Identify which cell holds the provided text, then report its [x, y] central coordinate. 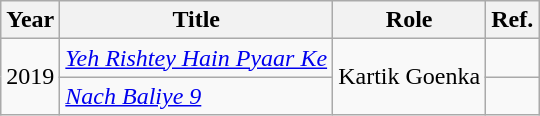
Nach Baliye 9 [196, 96]
Ref. [512, 20]
Yeh Rishtey Hain Pyaar Ke [196, 58]
Kartik Goenka [410, 77]
2019 [30, 77]
Role [410, 20]
Title [196, 20]
Year [30, 20]
